Determine the [x, y] coordinate at the center of the cell enclosing the given text.  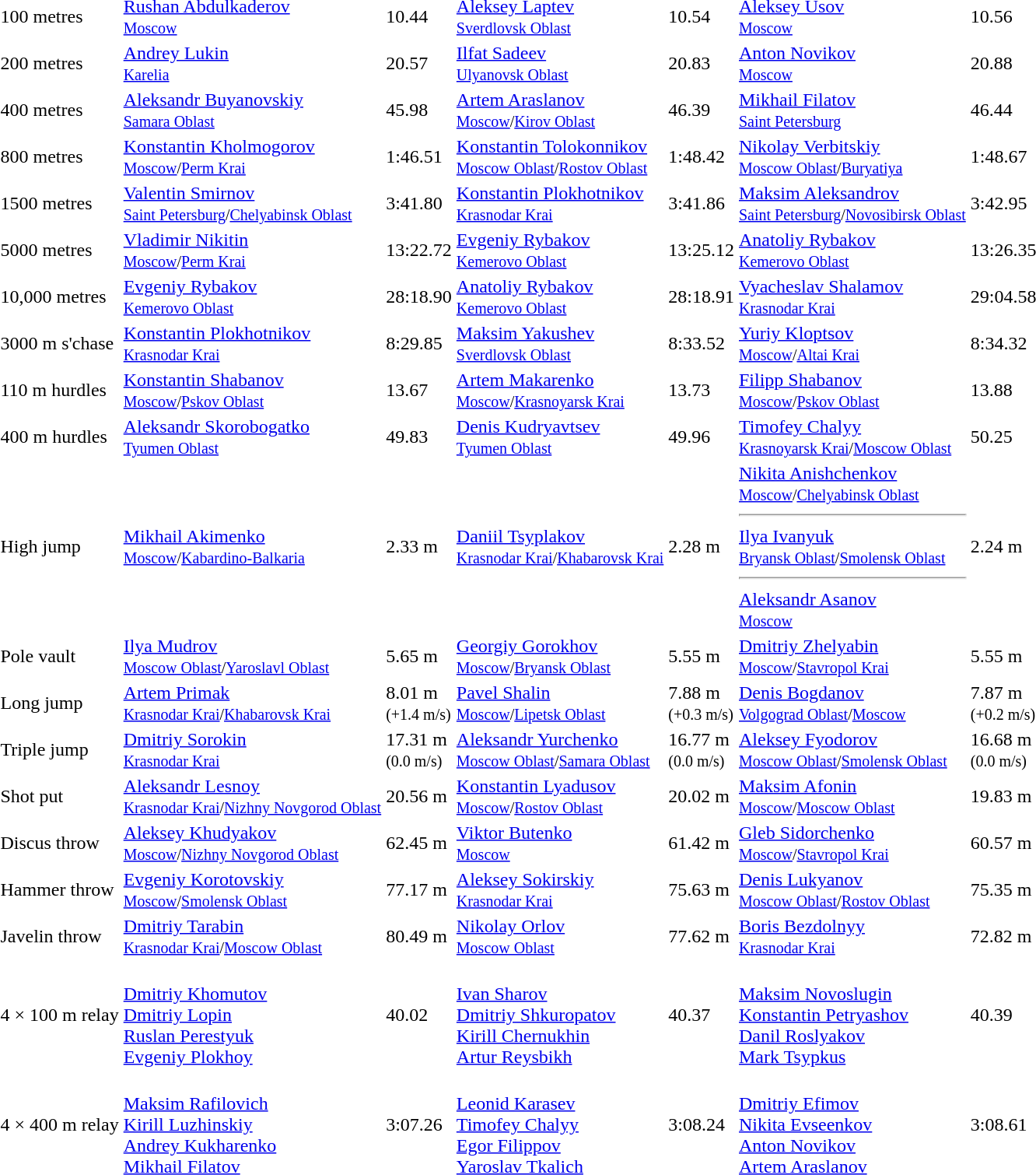
20.56 m [419, 797]
13.73 [702, 391]
Artem AraslanovMoscow/Kirov Oblast [560, 110]
Timofey ChalyyKrasnoyarsk Krai/Moscow Oblast [852, 437]
Ilya MudrovMoscow Oblast/Yaroslavl Oblast [252, 657]
8.01 m(+1.4 m/s) [419, 703]
Aleksey KhudyakovMoscow/Nizhny Novgorod Oblast [252, 844]
Maksim YakushevSverdlovsk Oblast [560, 344]
Dmitriy KhomutovDmitriy LopinRuslan PerestyukEvgeniy Plokhoy [252, 1015]
Maksim NovosluginKonstantin PetryashovDanil RoslyakovMark Tsypkus [852, 1015]
Nikolay VerbitskiyMoscow Oblast/Buryatiya [852, 157]
61.42 m [702, 844]
Yuriy KloptsovMoscow/Altai Krai [852, 344]
75.63 m [702, 890]
77.62 m [702, 937]
46.39 [702, 110]
Gleb SidorchenkoMoscow/Stavropol Krai [852, 844]
Andrey LukinKarelia [252, 64]
Aleksey SokirskiyKrasnodar Krai [560, 890]
16.77 m(0.0 m/s) [702, 750]
45.98 [419, 110]
Daniil TsyplakovKrasnodar Krai/Khabarovsk Krai [560, 546]
Denis KudryavtsevTyumen Oblast [560, 437]
Pavel ShalinMoscow/Lipetsk Oblast [560, 703]
Viktor ButenkoMoscow [560, 844]
Valentin SmirnovSaint Petersburg/Chelyabinsk Oblast [252, 204]
49.96 [702, 437]
80.49 m [419, 937]
Dmitriy SorokinKrasnodar Krai [252, 750]
1:48.42 [702, 157]
Konstantin LyadusovMoscow/Rostov Oblast [560, 797]
Konstantin TolokonnikovMoscow Oblast/Rostov Oblast [560, 157]
Vladimir NikitinMoscow/Perm Krai [252, 251]
Mikhail FilatovSaint Petersburg [852, 110]
Aleksandr YurchenkoMoscow Oblast/Samara Oblast [560, 750]
20.02 m [702, 797]
3:41.86 [702, 204]
8:29.85 [419, 344]
Ivan SharovDmitriy ShkuropatovKirill ChernukhinArtur Reysbikh [560, 1015]
8:33.52 [702, 344]
13.67 [419, 391]
62.45 m [419, 844]
Nikolay OrlovMoscow Oblast [560, 937]
20.57 [419, 64]
1:46.51 [419, 157]
Aleksey FyodorovMoscow Oblast/Smolensk Oblast [852, 750]
5.65 m [419, 657]
Aleksandr BuyanovskiySamara Oblast [252, 110]
Evgeniy KorotovskiyMoscow/Smolensk Oblast [252, 890]
Mikhail AkimenkoMoscow/Kabardino-Balkaria [252, 546]
Artem MakarenkoMoscow/Krasnoyarsk Krai [560, 391]
Filipp ShabanovMoscow/Pskov Oblast [852, 391]
7.88 m(+0.3 m/s) [702, 703]
40.37 [702, 1015]
Denis BogdanovVolgograd Oblast/Moscow [852, 703]
77.17 m [419, 890]
5.55 m [702, 657]
2.33 m [419, 546]
Konstantin ShabanovMoscow/Pskov Oblast [252, 391]
Konstantin KholmogorovMoscow/Perm Krai [252, 157]
17.31 m(0.0 m/s) [419, 750]
40.02 [419, 1015]
Georgiy GorokhovMoscow/Bryansk Oblast [560, 657]
2.28 m [702, 546]
49.83 [419, 437]
Aleksandr SkorobogatkoTyumen Oblast [252, 437]
Dmitriy TarabinKrasnodar Krai/Moscow Oblast [252, 937]
13:25.12 [702, 251]
Maksim AleksandrovSaint Petersburg/Novosibirsk Oblast [852, 204]
28:18.91 [702, 297]
20.83 [702, 64]
Maksim AfoninMoscow/Moscow Oblast [852, 797]
3:41.80 [419, 204]
Ilfat SadeevUlyanovsk Oblast [560, 64]
28:18.90 [419, 297]
Aleksandr LesnoyKrasnodar Krai/Nizhny Novgorod Oblast [252, 797]
13:22.72 [419, 251]
Dmitriy ZhelyabinMoscow/Stavropol Krai [852, 657]
Denis LukyanovMoscow Oblast/Rostov Oblast [852, 890]
Artem PrimakKrasnodar Krai/Khabarovsk Krai [252, 703]
Nikita AnishchenkovMoscow/Chelyabinsk OblastIlya IvanyukBryansk Oblast/Smolensk OblastAleksandr AsanovMoscow [852, 546]
Anton NovikovMoscow [852, 64]
Vyacheslav ShalamovKrasnodar Krai [852, 297]
Boris BezdolnyyKrasnodar Krai [852, 937]
